Identify which cell holds the provided text, then report its [x, y] central coordinate. 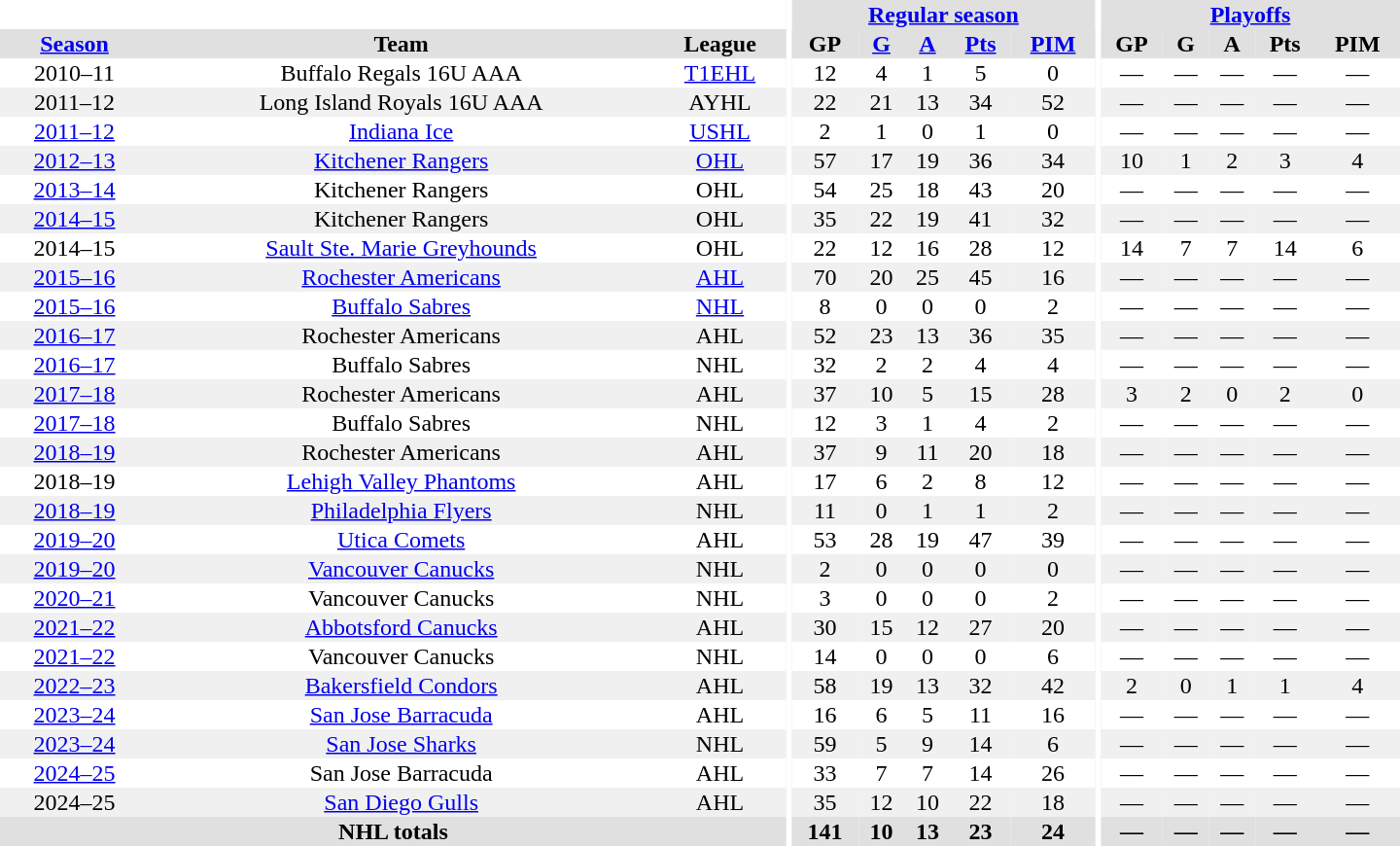
21 [882, 102]
Philadelphia Flyers [401, 511]
24 [1052, 831]
USHL [719, 131]
43 [981, 190]
Buffalo Regals 16U AAA [401, 73]
AYHL [719, 102]
53 [824, 540]
70 [824, 277]
Sault Ste. Marie Greyhounds [401, 248]
2013–14 [74, 190]
59 [824, 744]
54 [824, 190]
39 [1052, 540]
San Diego Gulls [401, 802]
Abbotsford Canucks [401, 627]
Season [74, 44]
30 [824, 627]
33 [824, 773]
NHL totals [393, 831]
45 [981, 277]
57 [824, 160]
League [719, 44]
141 [824, 831]
27 [981, 627]
42 [1052, 686]
Team [401, 44]
Indiana Ice [401, 131]
41 [981, 219]
2020–21 [74, 598]
26 [1052, 773]
47 [981, 540]
Long Island Royals 16U AAA [401, 102]
Regular season [943, 15]
58 [824, 686]
Playoffs [1250, 15]
2012–13 [74, 160]
Bakersfield Condors [401, 686]
Utica Comets [401, 540]
Lehigh Valley Phantoms [401, 481]
T1EHL [719, 73]
2022–23 [74, 686]
San Jose Sharks [401, 744]
2010–11 [74, 73]
